Return the [x, y] coordinate for the center point of the cell that contains the specified text.  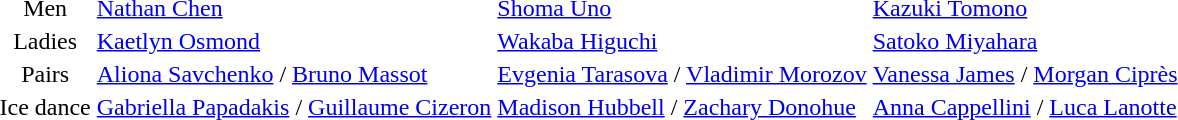
Kaetlyn Osmond [294, 41]
Wakaba Higuchi [682, 41]
Evgenia Tarasova / Vladimir Morozov [682, 74]
Aliona Savchenko / Bruno Massot [294, 74]
